Capture the cell that displays the provided text and extract its [x, y] central coordinate. 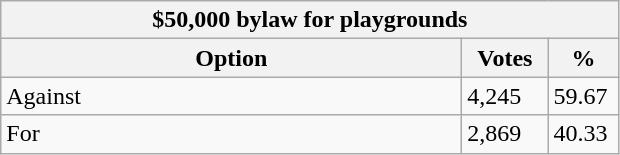
$50,000 bylaw for playgrounds [310, 20]
59.67 [584, 96]
Against [232, 96]
Votes [505, 58]
Option [232, 58]
For [232, 134]
% [584, 58]
2,869 [505, 134]
4,245 [505, 96]
40.33 [584, 134]
